Identify which cell holds the provided text, then report its (x, y) central coordinate. 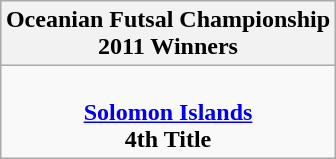
Oceanian Futsal Championship 2011 Winners (168, 34)
Solomon Islands4th Title (168, 112)
